Return (x, y) of the center of cell containing provided text 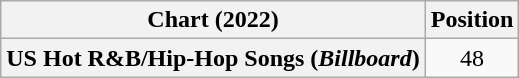
48 (472, 58)
Position (472, 20)
US Hot R&B/Hip-Hop Songs (Billboard) (213, 58)
Chart (2022) (213, 20)
